Find where the given text appears and provide that cell's center as (x, y) coordinate. 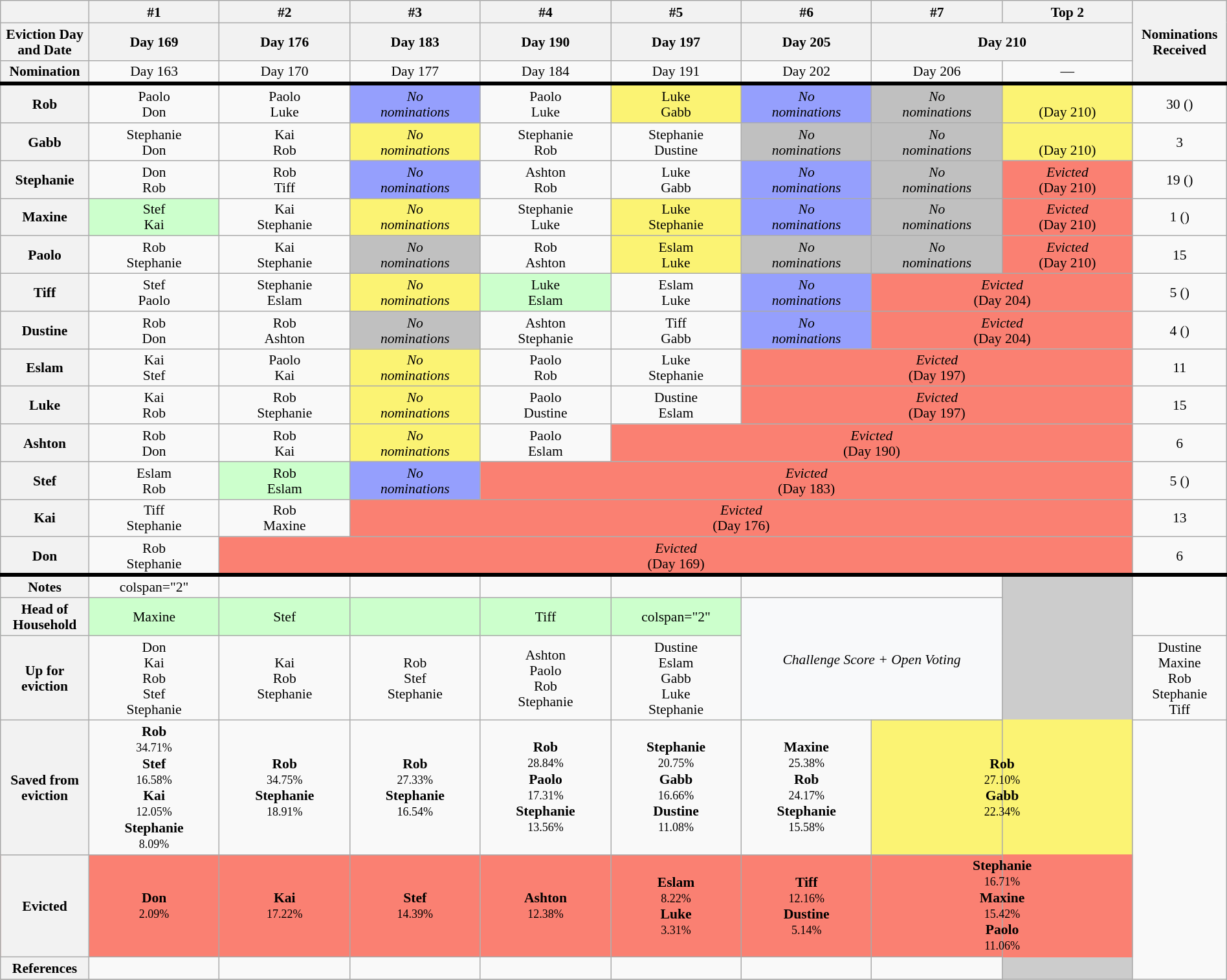
#4 (546, 12)
— (1068, 72)
Don2.09% (154, 906)
Maxine25.38%Rob24.17%Stephanie15.58% (806, 787)
Kai (45, 518)
Day 163 (154, 72)
Head ofHousehold (45, 617)
RobKai (285, 443)
Stephanie (45, 179)
KaiStef (154, 368)
PaoloKai (285, 368)
#1 (154, 12)
Rob28.84%Paolo17.31%Stephanie13.56% (546, 787)
StefPaolo (154, 293)
RobStefStephanie (415, 678)
StephanieDustine (676, 142)
#5 (676, 12)
#3 (415, 12)
Day 169 (154, 41)
AshtonRob (546, 179)
TiffStephanie (154, 518)
DonKaiRobStefStephanie (154, 678)
Evicted(Day 169) (676, 556)
PaoloRob (546, 368)
Rob27.10%Gabb22.34% (1002, 787)
StephanieRob (546, 142)
#6 (806, 12)
Notes (45, 586)
Rob (45, 104)
RobTiff (285, 179)
Ashton (45, 443)
19 () (1179, 179)
Stephanie16.71%Maxine15.42%Paolo11.06% (1002, 906)
Stephanie20.75%Gabb16.66%Dustine11.08% (676, 787)
Day 190 (546, 41)
EslamRob (154, 480)
Day 206 (937, 72)
Day 202 (806, 72)
AshtonPaoloRobStephanie (546, 678)
KaiRobStephanie (285, 678)
NominationsReceived (1179, 43)
Challenge Score + Open Voting (871, 659)
Paolo (45, 255)
13 (1179, 518)
Day 184 (546, 72)
Evicted(Day 183) (806, 480)
#7 (937, 12)
Up for eviction (45, 678)
Day 170 (285, 72)
Top 2 (1068, 12)
4 () (1179, 330)
Tiff12.16%Dustine5.14% (806, 906)
30 () (1179, 104)
1 () (1179, 217)
Saved from eviction (45, 787)
Day 176 (285, 41)
Don (45, 556)
Dustine (45, 330)
RobEslam (285, 480)
DustineEslam (676, 405)
Day 205 (806, 41)
Eslam8.22%Luke3.31% (676, 906)
Gabb (45, 142)
DustineMaxineRobStephanieTiff (1179, 678)
Rob27.33%Stephanie16.54% (415, 787)
PaoloDustine (546, 405)
PaoloDon (154, 104)
TiffGabb (676, 330)
StefKai (154, 217)
Day 177 (415, 72)
DustineEslamGabbLukeStephanie (676, 678)
Eviction Dayand Date (45, 41)
Day 197 (676, 41)
Kai17.22% (285, 906)
Evicted(Day 190) (872, 443)
Eslam (45, 368)
Day 191 (676, 72)
Stef14.39% (415, 906)
3 (1179, 142)
StephanieDon (154, 142)
Day 183 (415, 41)
#2 (285, 12)
Evicted(Day 176) (742, 518)
Day 210 (1002, 41)
LukeEslam (546, 293)
RobMaxine (285, 518)
Rob34.75%Stephanie18.91% (285, 787)
Rob34.71%Stef16.58%Kai12.05%Stephanie8.09% (154, 787)
11 (1179, 368)
Evicted (45, 906)
Ashton12.38% (546, 906)
DonRob (154, 179)
StephanieEslam (285, 293)
Nomination (45, 72)
References (45, 968)
PaoloEslam (546, 443)
AshtonStephanie (546, 330)
Luke (45, 405)
StephanieLuke (546, 217)
